Locate the cell with the specified text and output its (x, y) center coordinate. 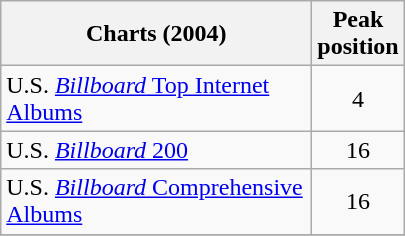
Charts (2004) (156, 34)
U.S. Billboard Comprehensive Albums (156, 202)
Peakposition (358, 34)
U.S. Billboard Top Internet Albums (156, 98)
4 (358, 98)
U.S. Billboard 200 (156, 150)
